Return the (x, y) coordinate for the center point of the cell that contains the specified text.  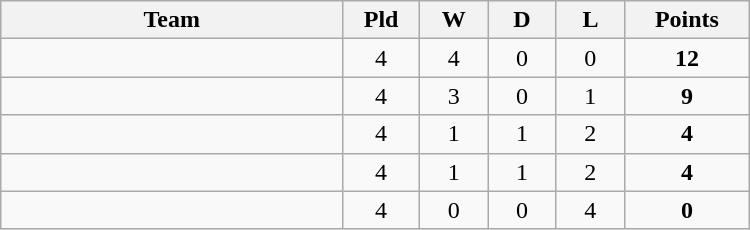
Pld (382, 20)
3 (453, 96)
9 (688, 96)
12 (688, 58)
L (590, 20)
Points (688, 20)
D (522, 20)
Team (172, 20)
W (453, 20)
